Extract the (x, y) coordinate from the center of the cell holding the provided text.  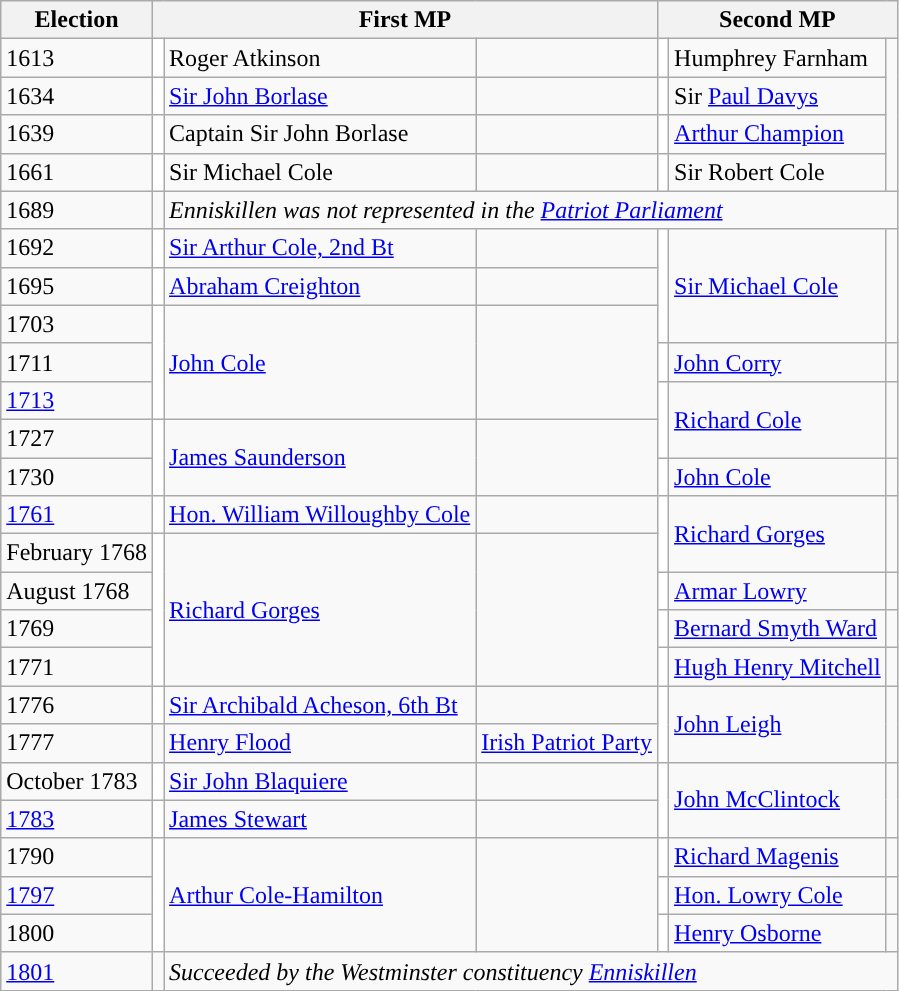
1790 (77, 857)
Humphrey Farnham (778, 58)
February 1768 (77, 553)
Sir Robert Cole (778, 172)
1713 (77, 400)
Sir Arthur Cole, 2nd Bt (320, 248)
John Leigh (778, 724)
1800 (77, 933)
1769 (77, 629)
First MP (404, 20)
1613 (77, 58)
Roger Atkinson (320, 58)
1692 (77, 248)
Bernard Smyth Ward (778, 629)
Election (77, 20)
1727 (77, 438)
August 1768 (77, 591)
Succeeded by the Westminster constituency Enniskillen (531, 971)
Sir John Blaquiere (320, 781)
Henry Flood (320, 743)
John McClintock (778, 800)
James Saunderson (320, 457)
1695 (77, 286)
1797 (77, 895)
1771 (77, 667)
October 1783 (77, 781)
Enniskillen was not represented in the Patriot Parliament (531, 210)
Henry Osborne (778, 933)
1730 (77, 477)
1639 (77, 134)
Arthur Cole-Hamilton (320, 895)
1689 (77, 210)
Arthur Champion (778, 134)
Sir Archibald Acheson, 6th Bt (320, 705)
1783 (77, 819)
1761 (77, 515)
Hon. Lowry Cole (778, 895)
John Corry (778, 362)
Irish Patriot Party (567, 743)
Richard Cole (778, 419)
1634 (77, 96)
Hon. William Willoughby Cole (320, 515)
Second MP (777, 20)
1776 (77, 705)
1703 (77, 324)
James Stewart (320, 819)
1801 (77, 971)
Sir Paul Davys (778, 96)
Hugh Henry Mitchell (778, 667)
Armar Lowry (778, 591)
Richard Magenis (778, 857)
Abraham Creighton (320, 286)
Sir John Borlase (320, 96)
1711 (77, 362)
Captain Sir John Borlase (320, 134)
1777 (77, 743)
1661 (77, 172)
